Identify which cell holds the provided text, then report its (X, Y) central coordinate. 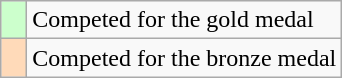
Competed for the bronze medal (184, 58)
Competed for the gold medal (184, 20)
